Pinpoint the cell where the given text exists, returning its [X, Y] midpoint coordinate. 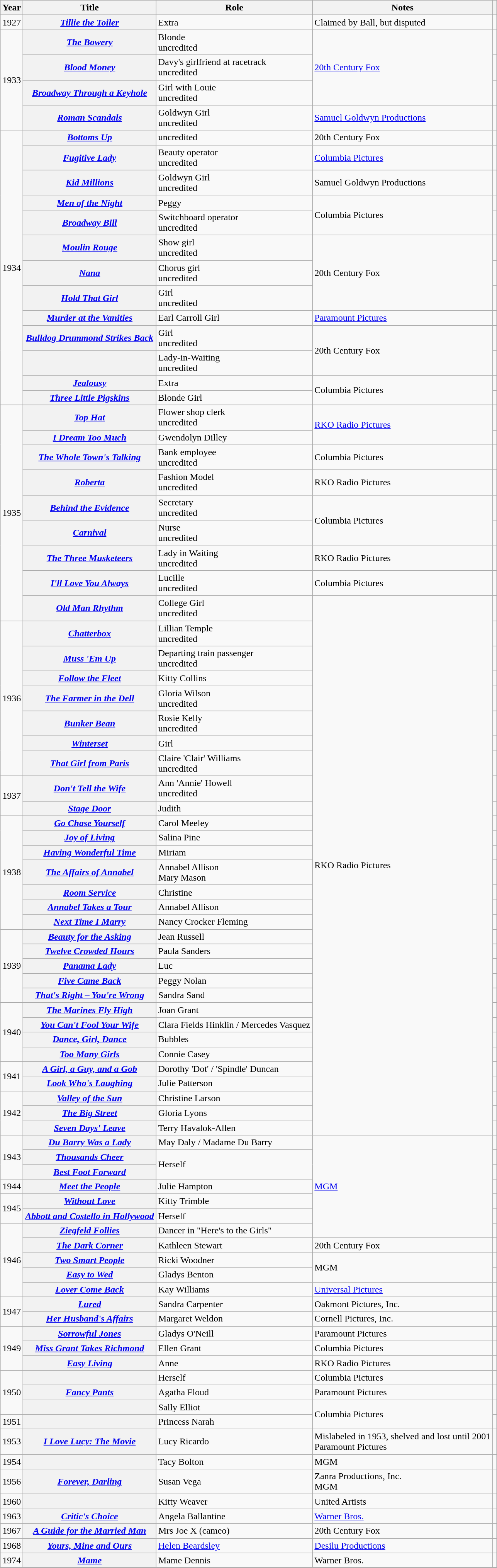
Clara Fields Hinklin / Mercedes Vasquez [234, 1025]
Chatterbox [90, 633]
The Farmer in the Dell [90, 699]
Girl [234, 743]
Margaret Weldon [234, 1319]
Notes [402, 8]
Follow the Fleet [90, 679]
Meet the People [90, 1187]
Christine [234, 892]
Gwendolyn Dilley [234, 437]
Bubbles [234, 1039]
Mame Dennis [234, 1560]
Panama Lady [90, 966]
Lady-in-Waitinguncredited [234, 363]
1956 [12, 1481]
Bank employeeuncredited [234, 457]
Don't Tell the Wife [90, 788]
Kid Millions [90, 182]
Roberta [90, 482]
Yours, Mine and Ours [90, 1546]
I Dream Too Much [90, 437]
Old Man Rhythm [90, 608]
Annabel Allison [234, 907]
Sorrowful Jones [90, 1333]
Look Who's Laughing [90, 1083]
Top Hat [90, 417]
Lover Come Back [90, 1289]
1967 [12, 1531]
1940 [12, 1032]
Du Barry Was a Lady [90, 1142]
Tacy Bolton [234, 1462]
A Girl, a Guy, and a Gob [90, 1069]
Critic's Choice [90, 1516]
Title [90, 8]
Sally Elliot [234, 1407]
Easy Living [90, 1363]
Lucilleuncredited [234, 583]
Departing train passengeruncredited [234, 658]
Julie Hampton [234, 1187]
Mrs Joe X (cameo) [234, 1531]
Room Service [90, 892]
Lady in Waitinguncredited [234, 558]
1935 [12, 513]
1942 [12, 1113]
1953 [12, 1442]
Miriam [234, 852]
Kathleen Stewart [234, 1245]
Claire 'Clair' Williamsuncredited [234, 764]
Sandra Carpenter [234, 1304]
Gladys Benton [234, 1275]
Annabel Takes a Tour [90, 907]
Bottoms Up [90, 138]
Judith [234, 808]
Gladys O'Neill [234, 1333]
Next Time I Marry [90, 922]
Joan Grant [234, 1010]
Chorus girluncredited [234, 273]
Stage Door [90, 808]
Sandra Sand [234, 995]
The Affairs of Annabel [90, 872]
Kitty Weaver [234, 1502]
Murder at the Vanities [90, 318]
1968 [12, 1546]
The Bowery [90, 43]
The Three Musketeers [90, 558]
Roman Scandals [90, 117]
Her Husband's Affairs [90, 1319]
Peggy Nolan [234, 981]
Nana [90, 273]
Five Came Back [90, 981]
Seven Days' Leave [90, 1128]
Luc [234, 966]
Salina Pine [234, 838]
Switchboard operatoruncredited [234, 223]
Blondeuncredited [234, 43]
Role [234, 8]
Flower shop clerkuncredited [234, 417]
Go Chase Yourself [90, 823]
1947 [12, 1311]
Twelve Crowded Hours [90, 951]
College Girluncredited [234, 608]
1974 [12, 1560]
Oakmont Pictures, Inc. [402, 1304]
Ellen Grant [234, 1348]
Agatha Floud [234, 1392]
The Marines Fly High [90, 1010]
Princess Narah [234, 1422]
Thousands Cheer [90, 1157]
I'll Love You Always [90, 583]
Desilu Productions [402, 1546]
Kitty Trimble [234, 1201]
You Can't Fool Your Wife [90, 1025]
Universal Pictures [402, 1289]
Easy to Wed [90, 1275]
Kitty Collins [234, 679]
1950 [12, 1392]
Men of the Night [90, 202]
Ricki Woodner [234, 1260]
1951 [12, 1422]
Anne [234, 1363]
1939 [12, 966]
Beauty for the Asking [90, 936]
Claimed by Ball, but disputed [402, 22]
Winterset [90, 743]
Julie Patterson [234, 1083]
That Girl from Paris [90, 764]
1944 [12, 1187]
1934 [12, 267]
Susan Vega [234, 1481]
Miss Grant Takes Richmond [90, 1348]
Lured [90, 1304]
1927 [12, 22]
1963 [12, 1516]
1946 [12, 1260]
Bunker Bean [90, 723]
Hold That Girl [90, 298]
1954 [12, 1462]
Earl Carroll Girl [234, 318]
Blood Money [90, 67]
Davy's girlfriend at racetrackuncredited [234, 67]
Lillian Templeuncredited [234, 633]
1943 [12, 1157]
Peggy [234, 202]
Forever, Darling [90, 1481]
Jealousy [90, 383]
Kay Williams [234, 1289]
Connie Casey [234, 1054]
Angela Ballantine [234, 1516]
Best Foot Forward [90, 1172]
1933 [12, 80]
Year [12, 8]
1941 [12, 1076]
Carnival [90, 532]
Rosie Kellyuncredited [234, 723]
Christine Larson [234, 1098]
Fugitive Lady [90, 158]
1937 [12, 796]
Three Little Pigskins [90, 398]
Girl with Louieuncredited [234, 93]
Broadway Bill [90, 223]
Gloria Lyons [234, 1113]
Behind the Evidence [90, 508]
Having Wonderful Time [90, 852]
Paula Sanders [234, 951]
Valley of the Sun [90, 1098]
Tillie the Toiler [90, 22]
Blonde Girl [234, 398]
The Whole Town's Talking [90, 457]
Beauty operatoruncredited [234, 158]
United Artists [402, 1502]
Nurseuncredited [234, 532]
Nancy Crocker Fleming [234, 922]
Lucy Ricardo [234, 1442]
Gloria Wilsonuncredited [234, 699]
Dance, Girl, Dance [90, 1039]
1936 [12, 698]
Helen Beardsley [234, 1546]
The Dark Corner [90, 1245]
Muss 'Em Up [90, 658]
1949 [12, 1348]
May Daly / Madame Du Barry [234, 1142]
Jean Russell [234, 936]
Bulldog Drummond Strikes Back [90, 338]
Joy of Living [90, 838]
Cornell Pictures, Inc. [402, 1319]
Two Smart People [90, 1260]
Carol Meeley [234, 823]
1938 [12, 872]
That's Right – You're Wrong [90, 995]
The Big Street [90, 1113]
Moulin Rouge [90, 247]
Mame [90, 1560]
Too Many Girls [90, 1054]
I Love Lucy: The Movie [90, 1442]
A Guide for the Married Man [90, 1531]
Mislabeled in 1953, shelved and lost until 2001Paramount Pictures [402, 1442]
Without Love [90, 1201]
Terry Havalok-Allen [234, 1128]
1960 [12, 1502]
Annabel AllisonMary Mason [234, 872]
1945 [12, 1209]
Fashion Modeluncredited [234, 482]
Dancer in "Here's to the Girls" [234, 1231]
Ann 'Annie' Howelluncredited [234, 788]
Ziegfeld Follies [90, 1231]
Broadway Through a Keyhole [90, 93]
Show girluncredited [234, 247]
Dorothy 'Dot' / 'Spindle' Duncan [234, 1069]
uncredited [234, 138]
Abbott and Costello in Hollywood [90, 1216]
Zanra Productions, Inc.MGM [402, 1481]
Fancy Pants [90, 1392]
Secretaryuncredited [234, 508]
